Return (X, Y) of the center of cell containing provided text 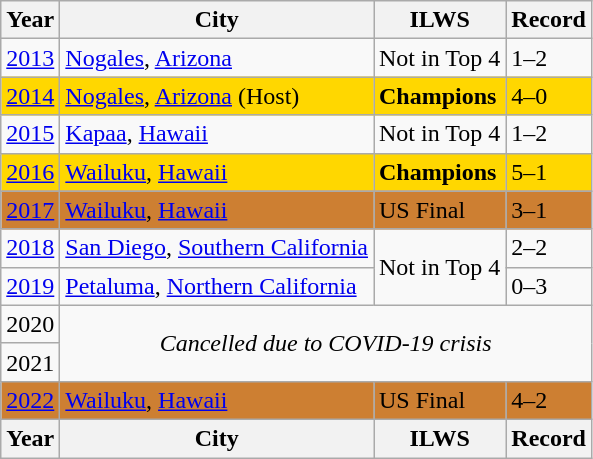
2020 (30, 324)
2022 (30, 400)
2017 (30, 210)
2014 (30, 96)
2016 (30, 172)
2015 (30, 134)
2021 (30, 362)
2013 (30, 58)
Nogales, Arizona (217, 58)
Petaluma, Northern California (217, 286)
Cancelled due to COVID-19 crisis (326, 343)
4–2 (549, 400)
4–0 (549, 96)
2019 (30, 286)
Kapaa, Hawaii (217, 134)
0–3 (549, 286)
5–1 (549, 172)
San Diego, Southern California (217, 248)
Nogales, Arizona (Host) (217, 96)
2018 (30, 248)
3–1 (549, 210)
2–2 (549, 248)
